Output the [x, y] coordinate of the center of the cell containing the given text.  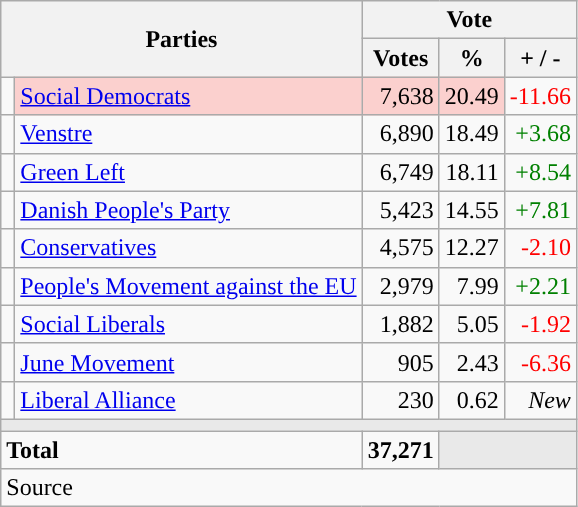
-11.66 [540, 96]
+2.21 [540, 286]
20.49 [472, 96]
Social Democrats [188, 96]
Danish People's Party [188, 210]
+7.81 [540, 210]
37,271 [400, 449]
2.43 [472, 362]
+3.68 [540, 134]
-1.92 [540, 324]
6,749 [400, 172]
Votes [400, 58]
People's Movement against the EU [188, 286]
New [540, 400]
18.49 [472, 134]
905 [400, 362]
Conservatives [188, 248]
4,575 [400, 248]
Green Left [188, 172]
12.27 [472, 248]
5,423 [400, 210]
June Movement [188, 362]
Vote [469, 20]
230 [400, 400]
1,882 [400, 324]
% [472, 58]
6,890 [400, 134]
Venstre [188, 134]
7.99 [472, 286]
0.62 [472, 400]
5.05 [472, 324]
2,979 [400, 286]
+8.54 [540, 172]
18.11 [472, 172]
-6.36 [540, 362]
+ / - [540, 58]
Social Liberals [188, 324]
14.55 [472, 210]
Total [182, 449]
Liberal Alliance [188, 400]
7,638 [400, 96]
Parties [182, 39]
Source [289, 488]
-2.10 [540, 248]
